For the text-containing cell, return its midpoint in (x, y) coordinate format. 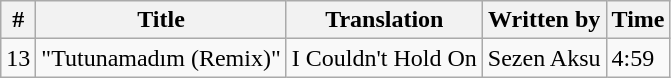
Time (638, 20)
4:59 (638, 58)
Sezen Aksu (544, 58)
"Tutunamadım (Remix)" (161, 58)
# (18, 20)
Title (161, 20)
13 (18, 58)
I Couldn't Hold On (384, 58)
Written by (544, 20)
Translation (384, 20)
